Output the (x, y) coordinate of the center of the cell containing the given text.  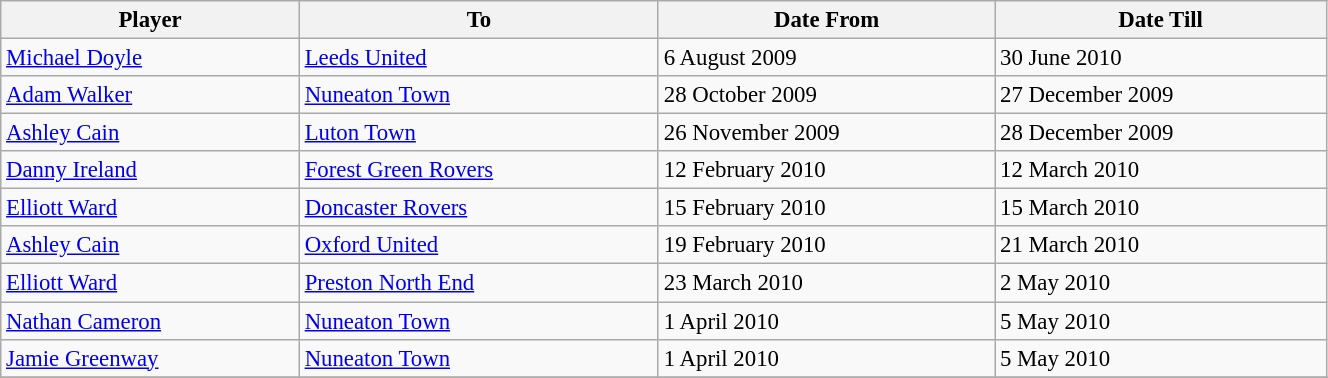
Date Till (1161, 20)
21 March 2010 (1161, 245)
Luton Town (478, 133)
Date From (826, 20)
23 March 2010 (826, 283)
Forest Green Rovers (478, 170)
26 November 2009 (826, 133)
27 December 2009 (1161, 95)
Oxford United (478, 245)
Player (150, 20)
Jamie Greenway (150, 358)
Preston North End (478, 283)
28 October 2009 (826, 95)
12 March 2010 (1161, 170)
28 December 2009 (1161, 133)
15 March 2010 (1161, 208)
30 June 2010 (1161, 58)
Nathan Cameron (150, 321)
To (478, 20)
Leeds United (478, 58)
6 August 2009 (826, 58)
19 February 2010 (826, 245)
Adam Walker (150, 95)
12 February 2010 (826, 170)
15 February 2010 (826, 208)
Michael Doyle (150, 58)
2 May 2010 (1161, 283)
Danny Ireland (150, 170)
Doncaster Rovers (478, 208)
